Scan for the cell matching the given text and deliver its (x, y) coordinate at center. 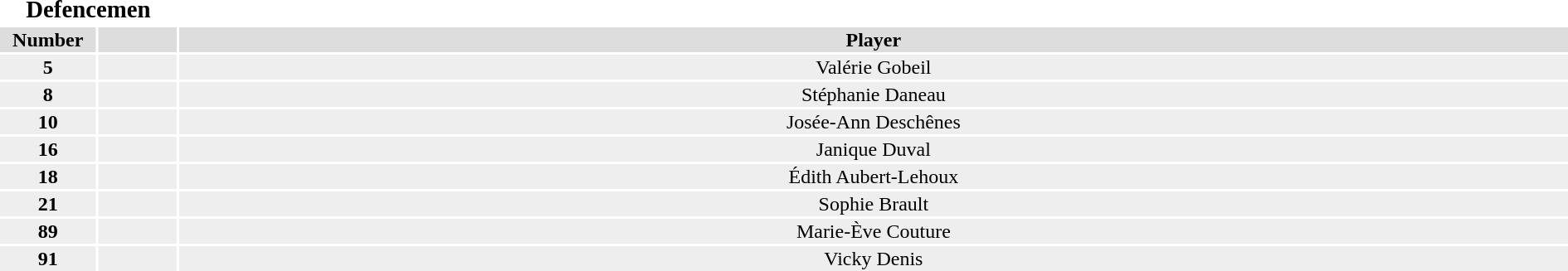
Marie-Ève Couture (874, 231)
91 (48, 259)
5 (48, 67)
Number (48, 40)
21 (48, 204)
Player (874, 40)
89 (48, 231)
16 (48, 149)
Janique Duval (874, 149)
Sophie Brault (874, 204)
Josée-Ann Deschênes (874, 122)
18 (48, 177)
Vicky Denis (874, 259)
8 (48, 94)
Stéphanie Daneau (874, 94)
Valérie Gobeil (874, 67)
Édith Aubert-Lehoux (874, 177)
10 (48, 122)
